Find where the given text appears and provide that cell's center as (X, Y) coordinate. 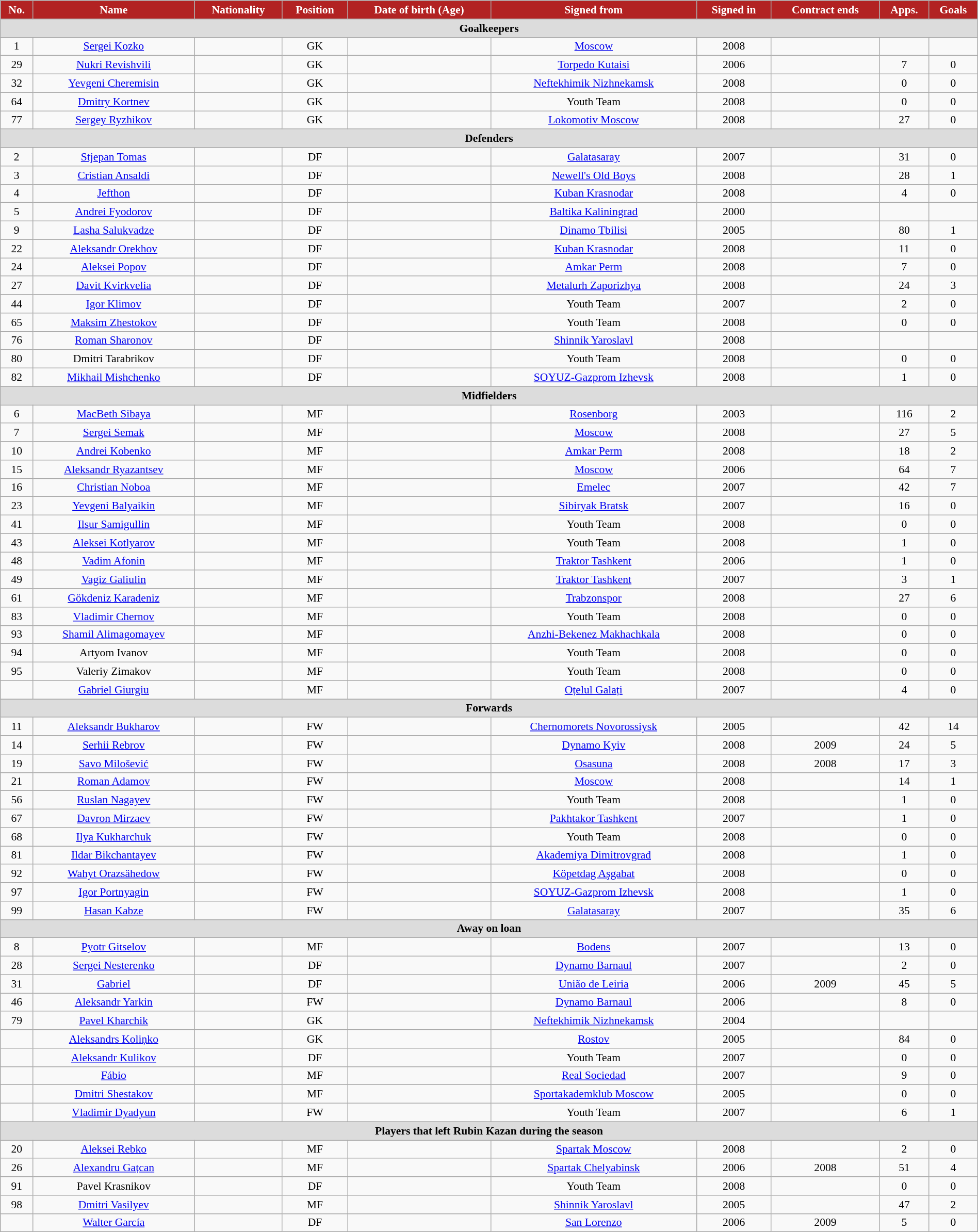
Aleksandrs Koliņko (113, 1039)
Midfielders (489, 396)
56 (17, 800)
13 (904, 947)
Real Sociedad (594, 1076)
Hasan Kabze (113, 911)
98 (17, 1205)
No. (17, 10)
15 (17, 469)
2003 (734, 414)
Vladimir Dyadyun (113, 1113)
Aleksandr Ryazantsev (113, 469)
65 (17, 322)
Shamil Alimagomayev (113, 635)
Nationality (238, 10)
21 (17, 782)
Emelec (594, 488)
Signed in (734, 10)
Ilsur Samigullin (113, 525)
82 (17, 378)
23 (17, 506)
Pyotr Gitselov (113, 947)
Sergey Ryzhikov (113, 120)
Vadim Afonin (113, 561)
Ilya Kukharchuk (113, 837)
Contract ends (825, 10)
29 (17, 65)
Aleksandr Bukharov (113, 727)
Mikhail Mishchenko (113, 378)
Ruslan Nagayev (113, 800)
Pavel Krasnikov (113, 1186)
Davron Mirzaev (113, 819)
Aleksei Rebko (113, 1149)
Jefthon (113, 193)
Davit Kvirkvelia (113, 286)
2004 (734, 1021)
44 (17, 304)
Walter García (113, 1223)
Lasha Salukvadze (113, 231)
Sibiryak Bratsk (594, 506)
Sergei Nesterenko (113, 966)
67 (17, 819)
84 (904, 1039)
Aleksei Kotlyarov (113, 543)
51 (904, 1168)
Goalkeepers (489, 28)
Wahyt Orazsähedow (113, 874)
Valeriy Zimakov (113, 672)
68 (17, 837)
Aleksandr Yarkin (113, 1002)
26 (17, 1168)
17 (904, 764)
San Lorenzo (594, 1223)
Pakhtakor Tashkent (594, 819)
Cristian Ansaldi (113, 175)
Chernomorets Novorossiysk (594, 727)
Apps. (904, 10)
116 (904, 414)
41 (17, 525)
Dmitry Kortnev (113, 102)
Artyom Ivanov (113, 653)
Aleksandr Kulikov (113, 1058)
2000 (734, 212)
Dinamo Tbilisi (594, 231)
43 (17, 543)
Sportakademklub Moscow (594, 1094)
35 (904, 911)
Position (315, 10)
97 (17, 892)
Spartak Moscow (594, 1149)
Rosenborg (594, 414)
Ildar Bikchantayev (113, 855)
União de Leiria (594, 984)
Aleksei Popov (113, 267)
Dmitri Shestakov (113, 1094)
Roman Adamov (113, 782)
Rostov (594, 1039)
Yevgeni Cheremisin (113, 84)
Baltika Kaliningrad (594, 212)
Date of birth (Age) (419, 10)
Köpetdag Aşgabat (594, 874)
19 (17, 764)
Savo Milošević (113, 764)
Maksim Zhestokov (113, 322)
46 (17, 1002)
Gökdeniz Karadeniz (113, 598)
MacBeth Sibaya (113, 414)
32 (17, 84)
94 (17, 653)
77 (17, 120)
47 (904, 1205)
83 (17, 617)
61 (17, 598)
Trabzonspor (594, 598)
Gabriel Giurgiu (113, 690)
92 (17, 874)
Osasuna (594, 764)
Torpedo Kutaisi (594, 65)
Dmitri Vasilyev (113, 1205)
Dynamo Kyiv (594, 745)
Igor Portnyagin (113, 892)
Players that left Rubin Kazan during the season (489, 1131)
79 (17, 1021)
Aleksandr Orekhov (113, 249)
Signed from (594, 10)
99 (17, 911)
Away on loan (489, 929)
76 (17, 341)
Alexandru Gațcan (113, 1168)
Christian Noboa (113, 488)
Roman Sharonov (113, 341)
Sergei Semak (113, 433)
Sergei Kozko (113, 46)
Defenders (489, 139)
22 (17, 249)
Bodens (594, 947)
Forwards (489, 708)
Gabriel (113, 984)
Newell's Old Boys (594, 175)
Spartak Chelyabinsk (594, 1168)
Andrei Kobenko (113, 451)
Anzhi-Bekenez Makhachkala (594, 635)
Akademiya Dimitrovgrad (594, 855)
93 (17, 635)
Vagiz Galiulin (113, 580)
Stjepan Tomas (113, 157)
Lokomotiv Moscow (594, 120)
Igor Klimov (113, 304)
Andrei Fyodorov (113, 212)
18 (904, 451)
Name (113, 10)
48 (17, 561)
49 (17, 580)
Serhii Rebrov (113, 745)
95 (17, 672)
Vladimir Chernov (113, 617)
Yevgeni Balyaikin (113, 506)
Dmitri Tarabrikov (113, 359)
Pavel Kharchik (113, 1021)
Goals (953, 10)
Fábio (113, 1076)
45 (904, 984)
81 (17, 855)
Nukri Revishvili (113, 65)
Oțelul Galați (594, 690)
Metalurh Zaporizhya (594, 286)
91 (17, 1186)
20 (17, 1149)
10 (17, 451)
